Determine the (x, y) coordinate at the center of the cell enclosing the given text.  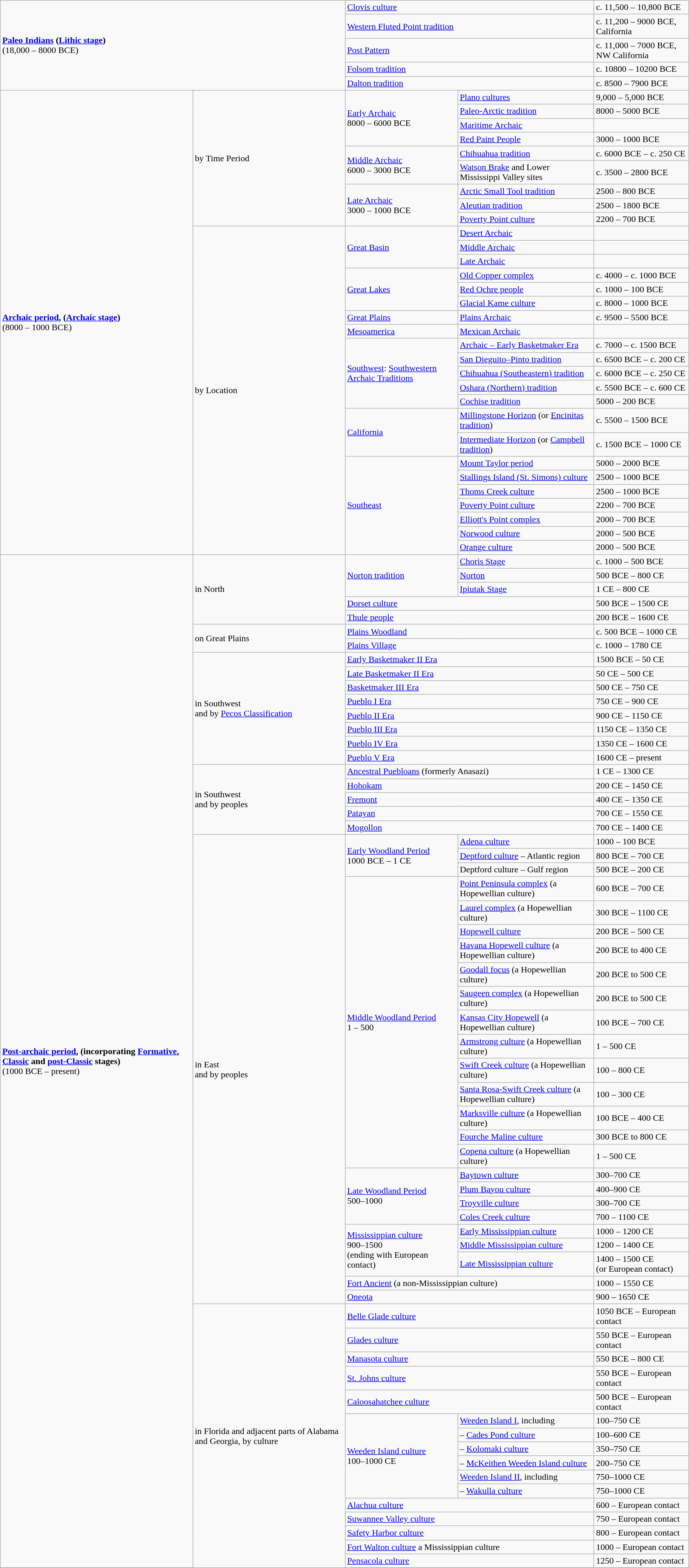
Kansas City Hopewell (a Hopewellian culture) (526, 1023)
c. 8000 – 1000 BCE (641, 303)
c. 4000 – c. 1000 BCE (641, 275)
50 CE – 500 CE (641, 673)
Norwood culture (526, 533)
Safety Harbor culture (470, 1533)
1000 – European contact (641, 1547)
Oneota (470, 1297)
200 CE – 1450 CE (641, 785)
Mesoamerica (402, 331)
Deptford culture – Atlantic region (526, 855)
Glades culture (470, 1340)
Deptford culture – Gulf region (526, 869)
Dorset culture (470, 603)
c. 500 BCE – 1000 CE (641, 631)
Thule people (470, 617)
Orange culture (526, 547)
Plains Village (470, 645)
700 – 1100 CE (641, 1217)
Mogollon (470, 827)
1 CE – 800 CE (641, 589)
Pueblo V Era (470, 757)
Late Archaic (526, 261)
Stallings Island (St. Simons) culture (526, 477)
– Cades Pond culture (526, 1435)
Ancestral Puebloans (formerly Anasazi) (470, 771)
Saugeen complex (a Hopewellian culture) (526, 998)
St. Johns culture (470, 1378)
Millingstone Horizon (or Encinitas tradition) (526, 420)
900 – 1650 CE (641, 1297)
c. 11,000 – 7000 BCE, NW California (641, 50)
Fremont (470, 799)
Fort Walton culture a Mississippian culture (470, 1547)
Mexican Archaic (526, 331)
Late Archaic3000 – 1000 BCE (402, 205)
2500 – 1800 BCE (641, 205)
Thoms Creek culture (526, 491)
in Southwestand by peoples (269, 799)
Arctic Small Tool tradition (526, 191)
on Great Plains (269, 638)
in Eastand by peoples (269, 1069)
Pueblo IV Era (470, 744)
Early Basketmaker II Era (470, 659)
Caloosahatchee culture (470, 1402)
8000 – 5000 BCE (641, 111)
700 CE – 1400 CE (641, 827)
2000 – 700 BCE (641, 519)
Archaic – Early Basketmaker Era (526, 345)
California (402, 432)
Great Plains (402, 317)
Intermediate Horizon (or Campbell tradition) (526, 444)
1350 CE – 1600 CE (641, 744)
Ipiutak Stage (526, 589)
200 BCE to 400 CE (641, 950)
300 BCE to 800 CE (641, 1137)
Southwest: Southwestern Archaic Traditions (402, 373)
Manasota culture (470, 1359)
– McKeithen Weeden Island culture (526, 1463)
Cochise tradition (526, 401)
Weeden Island culture100–1000 CE (402, 1456)
200 BCE – 1600 CE (641, 617)
Maritime Archaic (526, 125)
c. 10800 – 10200 BCE (641, 69)
Norton tradition (402, 575)
700 CE – 1550 CE (641, 813)
c. 9500 – 5500 BCE (641, 317)
2500 – 800 BCE (641, 191)
c. 1000 – 1780 CE (641, 645)
600 BCE – 700 CE (641, 889)
Oshara (Northern) tradition (526, 387)
Clovis culture (470, 7)
1150 CE – 1350 CE (641, 730)
c. 11,200 – 9000 BCE, California (641, 27)
1 CE – 1300 CE (641, 771)
500 BCE – 200 CE (641, 869)
Plains Archaic (526, 317)
Patayan (470, 813)
200 BCE – 500 CE (641, 932)
c. 1000 – 100 BCE (641, 289)
in Florida and adjacent parts of Alabama and Georgia, by culture (269, 1436)
800 BCE – 700 CE (641, 855)
Hopewell culture (526, 932)
Coles Creek culture (526, 1217)
Alachua culture (470, 1505)
Troyville culture (526, 1203)
1250 – European contact (641, 1561)
by Location (269, 390)
Middle Mississippian culture (526, 1245)
1000 – 100 BCE (641, 841)
– Wakulla culture (526, 1491)
Santa Rosa-Swift Creek culture (a Hopewellian culture) (526, 1094)
Elliott's Point complex (526, 519)
1200 – 1400 CE (641, 1245)
1050 BCE – European contact (641, 1316)
Choris Stage (526, 561)
900 CE – 1150 CE (641, 716)
Paleo Indians (Lithic stage) (18,000 – 8000 BCE) (173, 45)
Desert Archaic (526, 233)
Pueblo I Era (470, 702)
400 CE – 1350 CE (641, 799)
100 – 800 CE (641, 1070)
c. 1500 BCE – 1000 CE (641, 444)
1400 – 1500 CE(or European contact) (641, 1264)
c. 3500 – 2800 BCE (641, 172)
1000 – 1200 CE (641, 1231)
c. 1000 – 500 BCE (641, 561)
Western Fluted Point tradition (470, 27)
c. 5500 BCE – c. 600 CE (641, 387)
Great Basin (402, 247)
550 BCE – 800 CE (641, 1359)
Armstrong culture (a Hopewellian culture) (526, 1046)
Laurel complex (a Hopewellian culture) (526, 912)
Watson Brake and Lower Mississippi Valley sites (526, 172)
Pueblo III Era (470, 730)
500 BCE – European contact (641, 1402)
Hohokam (470, 785)
800 – European contact (641, 1533)
500 BCE – 800 CE (641, 575)
Norton (526, 575)
Point Peninsula complex (a Hopewellian culture) (526, 889)
Paleo-Arctic tradition (526, 111)
Middle Archaic6000 – 3000 BCE (402, 165)
Adena culture (526, 841)
350–750 CE (641, 1449)
750 – European contact (641, 1519)
Early Woodland Period1000 BCE – 1 CE (402, 855)
c. 8500 – 7900 BCE (641, 83)
Old Copper complex (526, 275)
Baytown culture (526, 1175)
100–600 CE (641, 1435)
Weeden Island II, including (526, 1477)
Plano cultures (526, 97)
500 BCE – 1500 CE (641, 603)
750 CE – 900 CE (641, 702)
Late Woodland Period500–1000 (402, 1196)
1600 CE – present (641, 757)
Archaic period, (Archaic stage) (8000 – 1000 BCE) (96, 322)
c. 6500 BCE – c. 200 CE (641, 359)
100 – 300 CE (641, 1094)
100 BCE – 400 CE (641, 1118)
Basketmaker III Era (470, 688)
100–750 CE (641, 1421)
100 BCE – 700 CE (641, 1023)
Mississippian culture900–1500(ending with European contact) (402, 1250)
c. 5500 – 1500 BCE (641, 420)
Southeast (402, 505)
Weeden Island I, including (526, 1421)
1500 BCE – 50 CE (641, 659)
Red Ochre people (526, 289)
c. 11,500 – 10,800 BCE (641, 7)
c. 7000 – c. 1500 BCE (641, 345)
Copena culture (a Hopewellian culture) (526, 1156)
Fort Ancient (a non-Mississippian culture) (470, 1283)
Plum Bayou culture (526, 1189)
in Southwestand by Pecos Classification (269, 708)
Red Paint People (526, 139)
Middle Woodland Period1 – 500 (402, 1022)
Early Archaic8000 – 6000 BCE (402, 118)
Belle Glade culture (470, 1316)
Late Basketmaker II Era (470, 673)
Glacial Kame culture (526, 303)
– Kolomaki culture (526, 1449)
Havana Hopewell culture (a Hopewellian culture) (526, 950)
Aleutian tradition (526, 205)
Chihuahua tradition (526, 153)
Early Mississippian culture (526, 1231)
Marksville culture (a Hopewellian culture) (526, 1118)
by Time Period (269, 158)
5000 – 2000 BCE (641, 463)
3000 – 1000 BCE (641, 139)
Great Lakes (402, 289)
500 CE – 750 CE (641, 688)
Dalton tradition (470, 83)
San Dieguito–Pinto tradition (526, 359)
Plains Woodland (470, 631)
Post Pattern (470, 50)
400–900 CE (641, 1189)
in North (269, 589)
Post-archaic period, (incorporating Formative, Classic and post-Classic stages) (1000 BCE – present) (96, 1061)
Suwannee Valley culture (470, 1519)
1000 – 1550 CE (641, 1283)
9,000 – 5,000 BCE (641, 97)
Chihuahua (Southeastern) tradition (526, 373)
600 – European contact (641, 1505)
Middle Archaic (526, 247)
Goodall focus (a Hopewellian culture) (526, 975)
Pensacola culture (470, 1561)
Swift Creek culture (a Hopewellian culture) (526, 1070)
Mount Taylor period (526, 463)
Folsom tradition (470, 69)
Pueblo II Era (470, 716)
300 BCE – 1100 CE (641, 912)
200–750 CE (641, 1463)
Fourche Maline culture (526, 1137)
Late Mississippian culture (526, 1264)
5000 – 200 BCE (641, 401)
